Find where the given text appears and provide that cell's center as [x, y] coordinate. 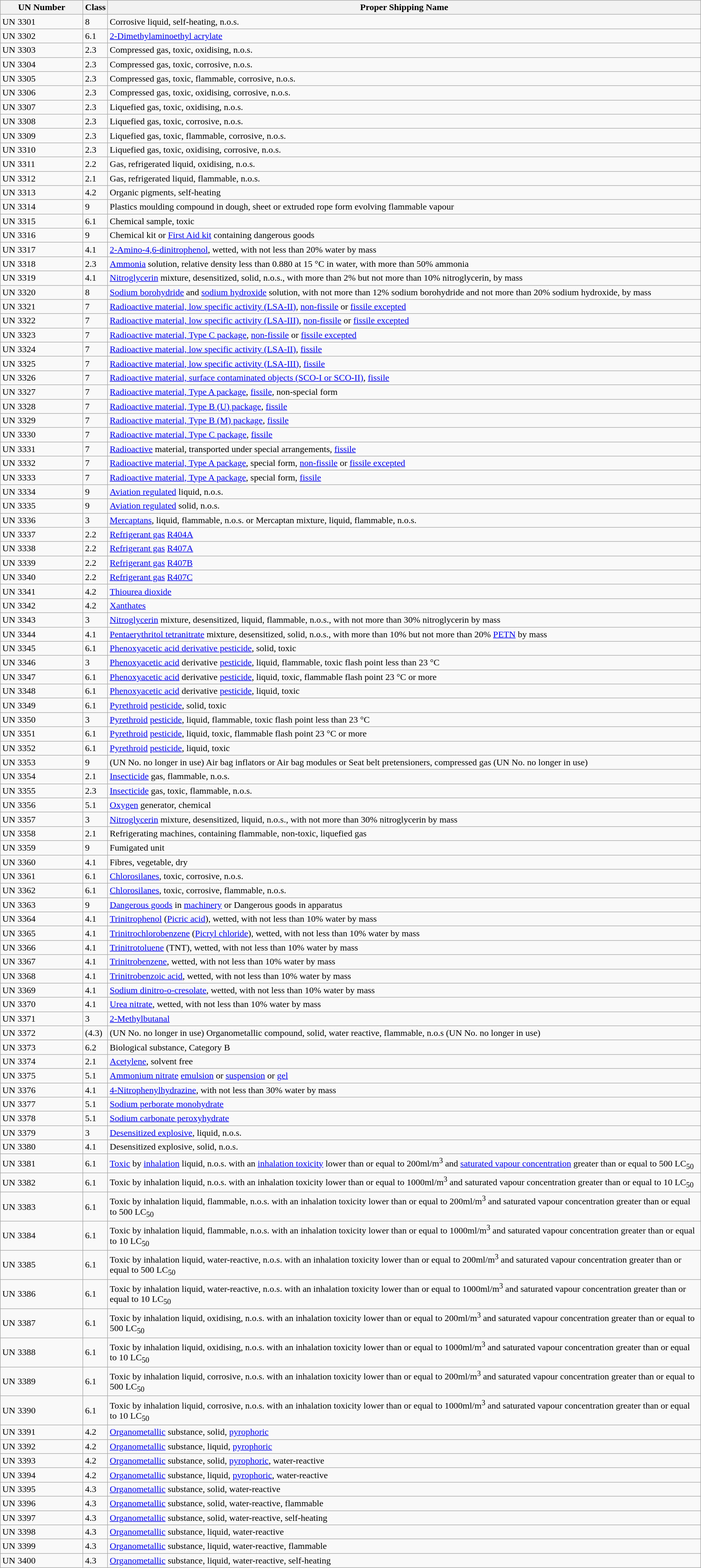
UN 3355 [42, 791]
Insecticide gas, toxic, flammable, n.o.s. [404, 791]
UN 3349 [42, 705]
UN 3312 [42, 179]
UN 3343 [42, 620]
UN 3388 [42, 1352]
UN 3342 [42, 605]
UN 3301 [42, 22]
UN 3391 [42, 1432]
UN 3304 [42, 64]
UN 3313 [42, 193]
UN 3338 [42, 549]
Chlorosilanes, toxic, corrosive, n.o.s. [404, 876]
UN 3364 [42, 919]
UN 3363 [42, 905]
Phenoxyacetic acid derivative pesticide, liquid, toxic, flammable flash point 23 °C or more [404, 677]
UN 3371 [42, 1019]
Radioactive material, Type A package, special form, fissile [404, 478]
Radioactive material, low specific activity (LSA-III), fissile [404, 363]
UN 3356 [42, 805]
UN 3361 [42, 876]
Sodium borohydride and sodium hydroxide solution, with not more than 12% sodium borohydride and not more than 20% sodium hydroxide, by mass [404, 292]
Liquefied gas, toxic, corrosive, n.o.s. [404, 121]
UN 3357 [42, 819]
Phenoxyacetic acid derivative pesticide, liquid, flammable, toxic flash point less than 23 °C [404, 663]
UN 3336 [42, 520]
Thiourea dioxide [404, 591]
Corrosive liquid, self-heating, n.o.s. [404, 22]
(UN No. no longer in use) Air bag inflators or Air bag modules or Seat belt pretensioners, compressed gas (UN No. no longer in use) [404, 762]
UN 3337 [42, 534]
Refrigerant gas R407C [404, 577]
Insecticide gas, flammable, n.o.s. [404, 777]
Desensitized explosive, liquid, n.o.s. [404, 1133]
UN 3390 [42, 1410]
UN 3322 [42, 321]
UN 3351 [42, 734]
UN 3353 [42, 762]
Fibres, vegetable, dry [404, 862]
Ammonium nitrate emulsion or suspension or gel [404, 1076]
(4.3) [95, 1033]
Nitroglycerin mixture, desensitized, solid, n.o.s., with more than 2% but not more than 10% nitroglycerin, by mass [404, 278]
UN 3303 [42, 50]
UN 3314 [42, 207]
UN 3382 [42, 1183]
Desensitized explosive, solid, n.o.s. [404, 1147]
UN 3354 [42, 777]
2-Amino-4,6-dinitrophenol, wetted, with not less than 20% water by mass [404, 250]
UN 3302 [42, 36]
UN 3386 [42, 1294]
UN 3327 [42, 392]
UN 3339 [42, 563]
Pyrethroid pesticide, solid, toxic [404, 705]
UN 3400 [42, 1561]
Compressed gas, toxic, oxidising, n.o.s. [404, 50]
UN 3359 [42, 848]
UN 3393 [42, 1461]
(UN No. no longer in use) Organometallic compound, solid, water reactive, flammable, n.o.s (UN No. no longer in use) [404, 1033]
UN 3321 [42, 306]
Radioactive material, Type C package, non-fissile or fissile excepted [404, 335]
UN 3348 [42, 691]
Organic pigments, self-heating [404, 193]
UN 3362 [42, 891]
Trinitrobenzoic acid, wetted, with not less than 10% water by mass [404, 976]
UN 3394 [42, 1475]
Aviation regulated liquid, n.o.s. [404, 492]
2-Methylbutanal [404, 1019]
UN 3307 [42, 107]
Organometallic substance, liquid, pyrophoric, water-reactive [404, 1475]
UN 3325 [42, 363]
UN 3324 [42, 349]
Phenoxyacetic acid derivative pesticide, liquid, toxic [404, 691]
Trinitrobenzene, wetted, with not less than 10% water by mass [404, 962]
UN 3334 [42, 492]
UN 3352 [42, 748]
UN 3332 [42, 463]
UN 3380 [42, 1147]
UN 3399 [42, 1546]
Radioactive material, surface contaminated objects (SCO-I or SCO-II), fissile [404, 378]
Sodium dinitro-o-cresolate, wetted, with not less than 10% water by mass [404, 990]
Ammonia solution, relative density less than 0.880 at 15 °C in water, with more than 50% ammonia [404, 264]
Oxygen generator, chemical [404, 805]
UN 3310 [42, 150]
Organometallic substance, solid, pyrophoric [404, 1432]
UN 3311 [42, 164]
UN 3319 [42, 278]
UN 3384 [42, 1236]
UN 3320 [42, 292]
UN 3381 [42, 1164]
UN 3329 [42, 421]
Radioactive material, Type A package, special form, non-fissile or fissile excepted [404, 463]
UN 3316 [42, 235]
Pyrethroid pesticide, liquid, toxic [404, 748]
Organometallic substance, solid, water-reactive [404, 1489]
4-Nitrophenylhydrazine, with not less than 30% water by mass [404, 1090]
UN 3346 [42, 663]
Organometallic substance, liquid, water-reactive, flammable [404, 1546]
UN 3369 [42, 990]
Fumigated unit [404, 848]
Radioactive material, low specific activity (LSA-II), non-fissile or fissile excepted [404, 306]
UN 3373 [42, 1047]
UN 3305 [42, 79]
Phenoxyacetic acid derivative pesticide, solid, toxic [404, 649]
Pyrethroid pesticide, liquid, toxic, flammable flash point 23 °C or more [404, 734]
Compressed gas, toxic, corrosive, n.o.s. [404, 64]
UN 3374 [42, 1061]
UN 3389 [42, 1381]
Refrigerant gas R407B [404, 563]
6.2 [95, 1047]
UN 3376 [42, 1090]
Radioactive material, low specific activity (LSA-II), fissile [404, 349]
Gas, refrigerated liquid, oxidising, n.o.s. [404, 164]
Liquefied gas, toxic, flammable, corrosive, n.o.s. [404, 135]
UN 3360 [42, 862]
UN 3315 [42, 221]
UN 3309 [42, 135]
UN 3367 [42, 962]
UN 3308 [42, 121]
UN 3345 [42, 649]
Chlorosilanes, toxic, corrosive, flammable, n.o.s. [404, 891]
UN 3378 [42, 1119]
Mercaptans, liquid, flammable, n.o.s. or Mercaptan mixture, liquid, flammable, n.o.s. [404, 520]
Radioactive material, Type A package, fissile, non-special form [404, 392]
Chemical kit or First Aid kit containing dangerous goods [404, 235]
Radioactive material, Type B (M) package, fissile [404, 421]
UN 3395 [42, 1489]
UN 3358 [42, 833]
Compressed gas, toxic, oxidising, corrosive, n.o.s. [404, 93]
Liquefied gas, toxic, oxidising, corrosive, n.o.s. [404, 150]
Aviation regulated solid, n.o.s. [404, 506]
Radioactive material, transported under special arrangements, fissile [404, 449]
Refrigerant gas R404A [404, 534]
UN 3396 [42, 1503]
UN 3379 [42, 1133]
Compressed gas, toxic, flammable, corrosive, n.o.s. [404, 79]
Proper Shipping Name [404, 7]
Organometallic substance, solid, pyrophoric, water-reactive [404, 1461]
UN 3331 [42, 449]
UN 3317 [42, 250]
Trinitrotoluene (TNT), wetted, with not less than 10% water by mass [404, 948]
Organometallic substance, solid, water-reactive, flammable [404, 1503]
UN 3387 [42, 1323]
UN 3365 [42, 933]
Organometallic substance, solid, water-reactive, self-heating [404, 1518]
Radioactive material, Type C package, fissile [404, 435]
UN 3350 [42, 720]
Chemical sample, toxic [404, 221]
UN 3377 [42, 1104]
Pentaerythritol tetranitrate mixture, desensitized, solid, n.o.s., with more than 10% but not more than 20% PETN by mass [404, 634]
Liquefied gas, toxic, oxidising, n.o.s. [404, 107]
UN 3392 [42, 1446]
Biological substance, Category B [404, 1047]
Plastics moulding compound in dough, sheet or extruded rope form evolving flammable vapour [404, 207]
UN 3330 [42, 435]
Xanthates [404, 605]
UN 3318 [42, 264]
Organometallic substance, liquid, pyrophoric [404, 1446]
UN 3335 [42, 506]
Organometallic substance, liquid, water-reactive, self-heating [404, 1561]
Sodium carbonate peroxyhydrate [404, 1119]
UN 3366 [42, 948]
Dangerous goods in machinery or Dangerous goods in apparatus [404, 905]
UN 3323 [42, 335]
UN 3344 [42, 634]
UN 3372 [42, 1033]
UN 3383 [42, 1206]
Urea nitrate, wetted, with not less than 10% water by mass [404, 1004]
Trinitrochlorobenzene (Picryl chloride), wetted, with not less than 10% water by mass [404, 933]
UN 3328 [42, 406]
UN 3306 [42, 93]
UN 3326 [42, 378]
Refrigerant gas R407A [404, 549]
Trinitrophenol (Picric acid), wetted, with not less than 10% water by mass [404, 919]
Refrigerating machines, containing flammable, non-toxic, liquefied gas [404, 833]
UN 3397 [42, 1518]
Class [95, 7]
Radioactive material, low specific activity (LSA-III), non-fissile or fissile excepted [404, 321]
Radioactive material, Type B (U) package, fissile [404, 406]
UN 3340 [42, 577]
Acetylene, solvent free [404, 1061]
UN 3385 [42, 1265]
UN 3333 [42, 478]
UN 3370 [42, 1004]
2-Dimethylaminoethyl acrylate [404, 36]
UN 3347 [42, 677]
UN 3398 [42, 1532]
UN 3368 [42, 976]
Nitroglycerin mixture, desensitized, liquid, flammable, n.o.s., with not more than 30% nitroglycerin by mass [404, 620]
UN 3341 [42, 591]
UN 3375 [42, 1076]
Pyrethroid pesticide, liquid, flammable, toxic flash point less than 23 °C [404, 720]
Sodium perborate monohydrate [404, 1104]
Nitroglycerin mixture, desensitized, liquid, n.o.s., with not more than 30% nitroglycerin by mass [404, 819]
Organometallic substance, liquid, water-reactive [404, 1532]
Gas, refrigerated liquid, flammable, n.o.s. [404, 179]
UN Number [42, 7]
